Search for the cell housing the specified text and yield its [X, Y] center coordinate. 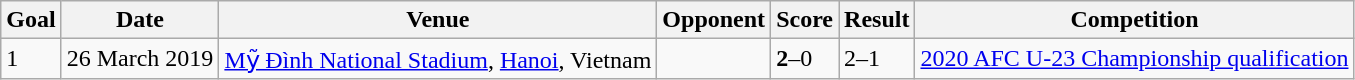
Mỹ Đình National Stadium, Hanoi, Vietnam [438, 59]
Venue [438, 20]
2–1 [877, 59]
Score [805, 20]
2020 AFC U-23 Championship qualification [1134, 59]
Date [140, 20]
26 March 2019 [140, 59]
Result [877, 20]
1 [31, 59]
Opponent [714, 20]
Goal [31, 20]
Competition [1134, 20]
2–0 [805, 59]
